Locate the cell with the specified text and output its [x, y] center coordinate. 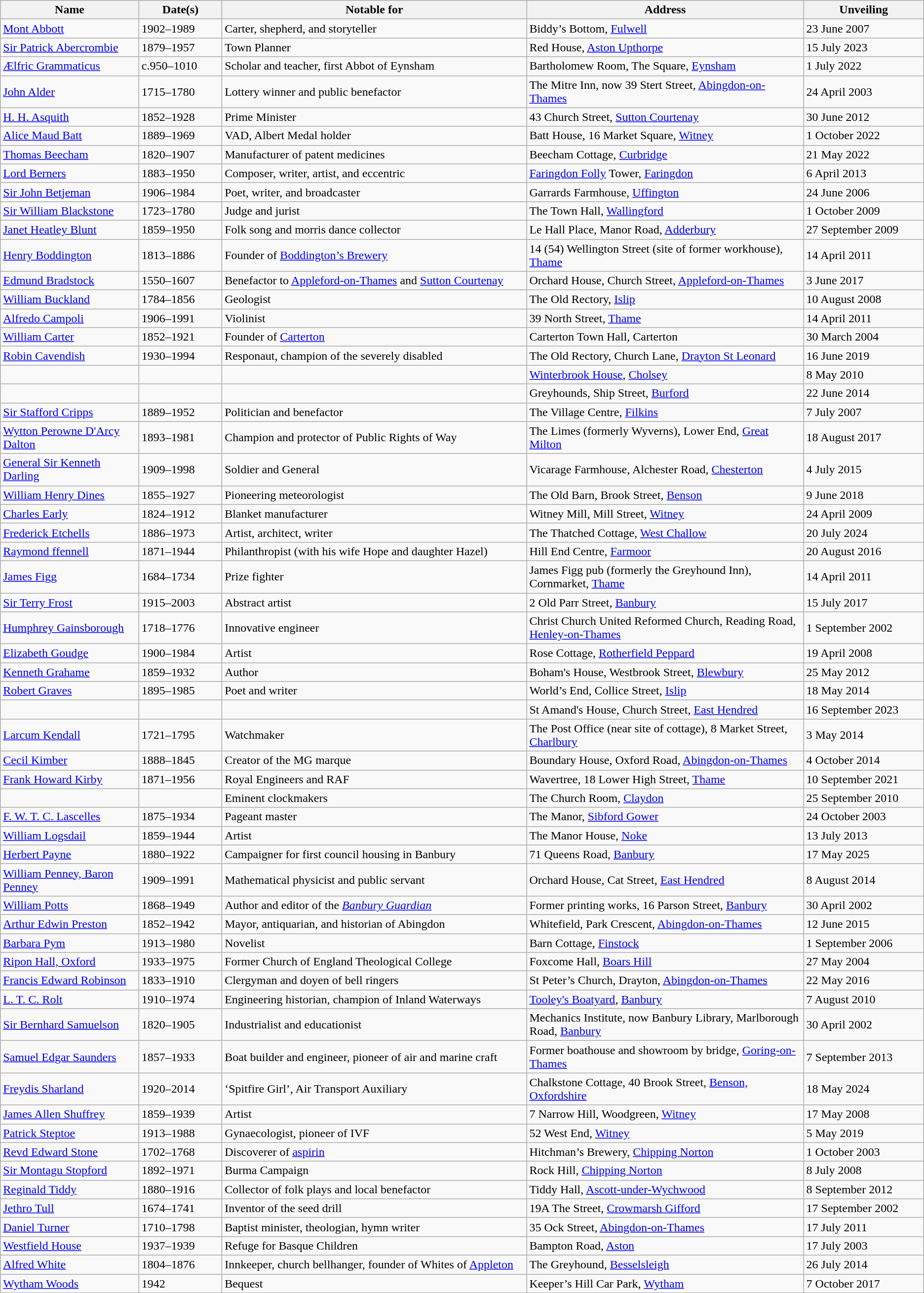
Jethro Tull [70, 1208]
Daniel Turner [70, 1227]
William Potts [70, 905]
1880–1922 [180, 854]
1 October 2022 [864, 136]
Judge and jurist [374, 211]
25 May 2012 [864, 672]
1 October 2003 [864, 1152]
7 July 2007 [864, 412]
1913–1980 [180, 943]
7 Narrow Hill, Woodgreen, Witney [665, 1114]
Charles Early [70, 514]
Violinist [374, 318]
Witney Mill, Mill Street, Witney [665, 514]
1833–1910 [180, 981]
Former Church of England Theological College [374, 962]
Tiddy Hall, Ascott-under-Wychwood [665, 1189]
General Sir Kenneth Darling [70, 470]
1859–1950 [180, 229]
Refuge for Basque Children [374, 1246]
1718–1776 [180, 628]
William Henry Dines [70, 495]
Thomas Beecham [70, 154]
Campaigner for first council housing in Banbury [374, 854]
1915–2003 [180, 603]
1857–1933 [180, 1057]
Patrick Steptoe [70, 1133]
Watchmaker [374, 735]
Mont Abbott [70, 29]
Reginald Tiddy [70, 1189]
William Penney, Baron Penney [70, 879]
Edmund Bradstock [70, 281]
20 July 2024 [864, 532]
1888–1845 [180, 761]
Robert Graves [70, 691]
Mechanics Institute, now Banbury Library, Marlborough Road, Banbury [665, 1025]
43 Church Street, Sutton Courtenay [665, 117]
Carterton Town Hall, Carterton [665, 337]
1906–1984 [180, 192]
H. H. Asquith [70, 117]
17 July 2011 [864, 1227]
27 September 2009 [864, 229]
Author [374, 672]
1892–1971 [180, 1171]
15 July 2017 [864, 603]
Novelist [374, 943]
Industrialist and educationist [374, 1025]
1910–1974 [180, 999]
1930–1994 [180, 356]
24 April 2009 [864, 514]
16 June 2019 [864, 356]
William Buckland [70, 300]
Arthur Edwin Preston [70, 924]
World’s End, Collice Street, Islip [665, 691]
Whitefield, Park Crescent, Abingdon-on-Thames [665, 924]
Robin Cavendish [70, 356]
Foxcome Hall, Boars Hill [665, 962]
1855–1927 [180, 495]
Sir John Betjeman [70, 192]
27 May 2004 [864, 962]
1852–1928 [180, 117]
James Figg pub (formerly the Greyhound Inn), Cornmarket, Thame [665, 576]
1886–1973 [180, 532]
Humphrey Gainsborough [70, 628]
7 August 2010 [864, 999]
Inventor of the seed drill [374, 1208]
William Carter [70, 337]
Frank Howard Kirby [70, 779]
Bequest [374, 1284]
13 July 2013 [864, 836]
1909–1991 [180, 879]
1906–1991 [180, 318]
Mayor, antiquarian, and historian of Abingdon [374, 924]
15 July 2023 [864, 47]
Westfield House [70, 1246]
17 July 2003 [864, 1246]
The Greyhound, Besselsleigh [665, 1264]
St Amand's House, Church Street, East Hendred [665, 710]
Barn Cottage, Finstock [665, 943]
John Alder [70, 92]
Geologist [374, 300]
6 April 2013 [864, 173]
Francis Edward Robinson [70, 981]
Address [665, 10]
Janet Heatley Blunt [70, 229]
3 June 2017 [864, 281]
1 October 2009 [864, 211]
Politician and benefactor [374, 412]
1813–1886 [180, 255]
Former boathouse and showroom by bridge, Goring-on-Thames [665, 1057]
James Figg [70, 576]
Elizabeth Goudge [70, 653]
Abstract artist [374, 603]
Boat builder and engineer, pioneer of air and marine craft [374, 1057]
James Allen Shuffrey [70, 1114]
1871–1944 [180, 551]
Sir Patrick Abercrombie [70, 47]
Gynaecologist, pioneer of IVF [374, 1133]
39 North Street, Thame [665, 318]
Red House, Aston Upthorpe [665, 47]
Sir Montagu Stopford [70, 1171]
VAD, Albert Medal holder [374, 136]
William Logsdail [70, 836]
Soldier and General [374, 470]
1804–1876 [180, 1264]
Folk song and morris dance collector [374, 229]
Benefactor to Appleford-on-Thames and Sutton Courtenay [374, 281]
Alfredo Campoli [70, 318]
Poet, writer, and broadcaster [374, 192]
1859–1932 [180, 672]
Blanket manufacturer [374, 514]
Larcum Kendall [70, 735]
Clergyman and doyen of bell ringers [374, 981]
1942 [180, 1284]
Unveiling [864, 10]
23 June 2007 [864, 29]
Biddy’s Bottom, Fulwell [665, 29]
Sir Terry Frost [70, 603]
Boham's House, Westbrook Street, Blewbury [665, 672]
1879–1957 [180, 47]
Founder of Boddington’s Brewery [374, 255]
1933–1975 [180, 962]
1883–1950 [180, 173]
Royal Engineers and RAF [374, 779]
1868–1949 [180, 905]
Poet and writer [374, 691]
L. T. C. Rolt [70, 999]
1 September 2006 [864, 943]
Date(s) [180, 10]
Mathematical physicist and public servant [374, 879]
1820–1907 [180, 154]
3 May 2014 [864, 735]
1820–1905 [180, 1025]
Ripon Hall, Oxford [70, 962]
12 June 2015 [864, 924]
1859–1944 [180, 836]
Alfred White [70, 1264]
Hitchman’s Brewery, Chipping Norton [665, 1152]
Creator of the MG marque [374, 761]
1824–1912 [180, 514]
1852–1942 [180, 924]
18 May 2014 [864, 691]
Responaut, champion of the severely disabled [374, 356]
1852–1921 [180, 337]
Lottery winner and public benefactor [374, 92]
30 June 2012 [864, 117]
F. W. T. C. Lascelles [70, 817]
The Old Barn, Brook Street, Benson [665, 495]
21 May 2022 [864, 154]
Champion and protector of Public Rights of Way [374, 437]
Burma Campaign [374, 1171]
Prize fighter [374, 576]
The Mitre Inn, now 39 Stert Street, Abingdon-on-Thames [665, 92]
Rock Hill, Chipping Norton [665, 1171]
Wytham Woods [70, 1284]
Frederick Etchells [70, 532]
Vicarage Farmhouse, Alchester Road, Chesterton [665, 470]
18 August 2017 [864, 437]
Beecham Cottage, Curbridge [665, 154]
24 October 2003 [864, 817]
The Post Office (near site of cottage), 8 Market Street, Charlbury [665, 735]
25 September 2010 [864, 798]
Rose Cottage, Rotherfield Peppard [665, 653]
1 September 2002 [864, 628]
20 August 2016 [864, 551]
Former printing works, 16 Parson Street, Banbury [665, 905]
35 Ock Street, Abingdon-on-Thames [665, 1227]
Pageant master [374, 817]
Prime Minister [374, 117]
Winterbrook House, Cholsey [665, 375]
1889–1969 [180, 136]
1784–1856 [180, 300]
1913–1988 [180, 1133]
Batt House, 16 Market Square, Witney [665, 136]
5 May 2019 [864, 1133]
1920–2014 [180, 1089]
2 Old Parr Street, Banbury [665, 603]
30 March 2004 [864, 337]
Author and editor of the Banbury Guardian [374, 905]
Orchard House, Church Street, Appleford-on-Thames [665, 281]
The Town Hall, Wallingford [665, 211]
1 July 2022 [864, 66]
17 May 2008 [864, 1114]
4 July 2015 [864, 470]
Hill End Centre, Farmoor [665, 551]
17 September 2002 [864, 1208]
Eminent clockmakers [374, 798]
8 August 2014 [864, 879]
c.950–1010 [180, 66]
Carter, shepherd, and storyteller [374, 29]
1710–1798 [180, 1227]
Chalkstone Cottage, 40 Brook Street, Benson, Oxfordshire [665, 1089]
1721–1795 [180, 735]
Cecil Kimber [70, 761]
52 West End, Witney [665, 1133]
Innkeeper, church bellhanger, founder of Whites of Appleton [374, 1264]
Manufacturer of patent medicines [374, 154]
Barbara Pym [70, 943]
1859–1939 [180, 1114]
Wytton Perowne D'Arcy Dalton [70, 437]
Discoverer of aspirin [374, 1152]
St Peter’s Church, Drayton, Abingdon-on-Thames [665, 981]
Le Hall Place, Manor Road, Adderbury [665, 229]
10 September 2021 [864, 779]
The Limes (formerly Wyverns), Lower End, Great Milton [665, 437]
Founder of Carterton [374, 337]
The Church Room, Claydon [665, 798]
Notable for [374, 10]
Baptist minister, theologian, hymn writer [374, 1227]
Herbert Payne [70, 854]
Henry Boddington [70, 255]
1723–1780 [180, 211]
Composer, writer, artist, and eccentric [374, 173]
9 June 2018 [864, 495]
1674–1741 [180, 1208]
24 April 2003 [864, 92]
19 April 2008 [864, 653]
Keeper’s Hill Car Park, Wytham [665, 1284]
Scholar and teacher, first Abbot of Eynsham [374, 66]
Alice Maud Batt [70, 136]
Sir Stafford Cripps [70, 412]
Ælfric Grammaticus [70, 66]
1909–1998 [180, 470]
7 September 2013 [864, 1057]
8 May 2010 [864, 375]
Pioneering meteorologist [374, 495]
4 October 2014 [864, 761]
1937–1939 [180, 1246]
The Manor, Sibford Gower [665, 817]
Raymond ffennell [70, 551]
18 May 2024 [864, 1089]
Faringdon Folly Tower, Faringdon [665, 173]
Philanthropist (with his wife Hope and daughter Hazel) [374, 551]
16 September 2023 [864, 710]
8 September 2012 [864, 1189]
1875–1934 [180, 817]
1684–1734 [180, 576]
17 May 2025 [864, 854]
Tooley's Boatyard, Banbury [665, 999]
1550–1607 [180, 281]
Freydis Sharland [70, 1089]
Collector of folk plays and local benefactor [374, 1189]
10 August 2008 [864, 300]
1880–1916 [180, 1189]
‘Spitfire Girl’, Air Transport Auxiliary [374, 1089]
Sir William Blackstone [70, 211]
Engineering historian, champion of Inland Waterways [374, 999]
Lord Berners [70, 173]
The Village Centre, Filkins [665, 412]
Greyhounds, Ship Street, Burford [665, 393]
Garrards Farmhouse, Uffington [665, 192]
1900–1984 [180, 653]
Kenneth Grahame [70, 672]
24 June 2006 [864, 192]
1715–1780 [180, 92]
1902–1989 [180, 29]
1702–1768 [180, 1152]
8 July 2008 [864, 1171]
26 July 2014 [864, 1264]
71 Queens Road, Banbury [665, 854]
Town Planner [374, 47]
22 June 2014 [864, 393]
14 (54) Wellington Street (site of former workhouse), Thame [665, 255]
Revd Edward Stone [70, 1152]
Samuel Edgar Saunders [70, 1057]
1889–1952 [180, 412]
Wavertree, 18 Lower High Street, Thame [665, 779]
Bampton Road, Aston [665, 1246]
Bartholomew Room, The Square, Eynsham [665, 66]
1871–1956 [180, 779]
22 May 2016 [864, 981]
The Old Rectory, Church Lane, Drayton St Leonard [665, 356]
Name [70, 10]
Boundary House, Oxford Road, Abingdon-on-Thames [665, 761]
Artist, architect, writer [374, 532]
Orchard House, Cat Street, East Hendred [665, 879]
1893–1981 [180, 437]
Christ Church United Reformed Church, Reading Road, Henley-on-Thames [665, 628]
The Manor House, Noke [665, 836]
The Old Rectory, Islip [665, 300]
Innovative engineer [374, 628]
Sir Bernhard Samuelson [70, 1025]
19A The Street, Crowmarsh Gifford [665, 1208]
1895–1985 [180, 691]
The Thatched Cottage, West Challow [665, 532]
7 October 2017 [864, 1284]
